Scan for the cell matching the given text and deliver its (X, Y) coordinate at center. 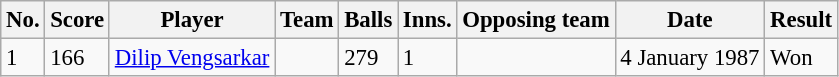
Score (78, 20)
Date (690, 20)
4 January 1987 (690, 58)
Team (307, 20)
279 (368, 58)
Won (802, 58)
166 (78, 58)
Balls (368, 20)
Result (802, 20)
Dilip Vengsarkar (192, 58)
Player (192, 20)
No. (23, 20)
Inns. (428, 20)
Opposing team (536, 20)
